Identify which cell holds the provided text, then report its [x, y] central coordinate. 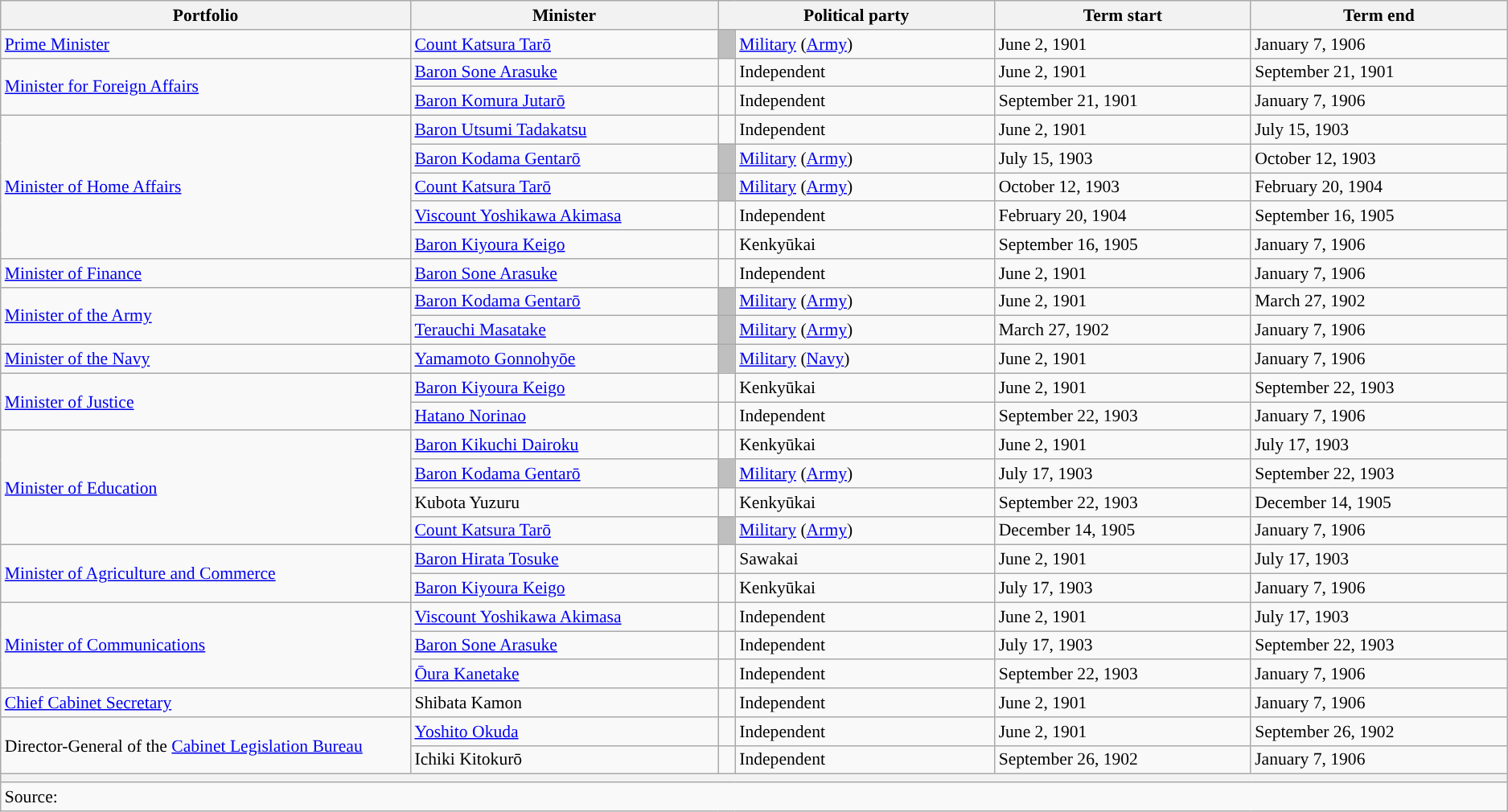
Minister of Home Affairs [206, 187]
Minister of Justice [206, 402]
Term start [1123, 15]
Sawakai [865, 560]
Minister for Foreign Affairs [206, 87]
Minister of Finance [206, 273]
Source: [754, 797]
Director-General of the Cabinet Legislation Bureau [206, 746]
Yamamoto Gonnohyōe [564, 359]
Minister of Education [206, 488]
Ichiki Kitokurō [564, 760]
Minister of Agriculture and Commerce [206, 574]
Term end [1379, 15]
Baron Kikuchi Dairoku [564, 445]
Ōura Kanetake [564, 675]
Baron Komura Jutarō [564, 101]
Hatano Norinao [564, 416]
Shibata Kamon [564, 703]
Terauchi Masatake [564, 330]
Baron Hirata Tosuke [564, 560]
Minister of the Navy [206, 359]
Minister of Communications [206, 645]
Portfolio [206, 15]
Minister of the Army [206, 315]
Baron Utsumi Tadakatsu [564, 130]
Political party [857, 15]
Minister [564, 15]
Yoshito Okuda [564, 732]
Military (Navy) [865, 359]
Chief Cabinet Secretary [206, 703]
Kubota Yuzuru [564, 502]
Prime Minister [206, 44]
